Find where the given text appears and provide that cell's center as [X, Y] coordinate. 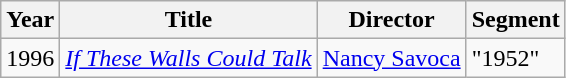
Year [30, 20]
Title [188, 20]
Segment [516, 20]
If These Walls Could Talk [188, 58]
Nancy Savoca [392, 58]
1996 [30, 58]
Director [392, 20]
"1952" [516, 58]
